Locate the cell with the specified text and output its (x, y) center coordinate. 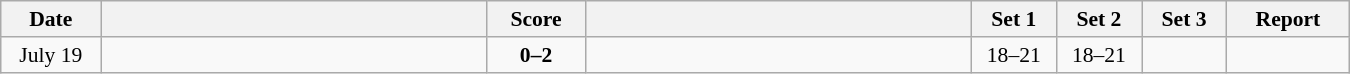
Set 1 (1014, 19)
July 19 (51, 55)
Set 2 (1098, 19)
Report (1288, 19)
Date (51, 19)
Score (536, 19)
0–2 (536, 55)
Set 3 (1184, 19)
